Search for the cell housing the specified text and yield its [X, Y] center coordinate. 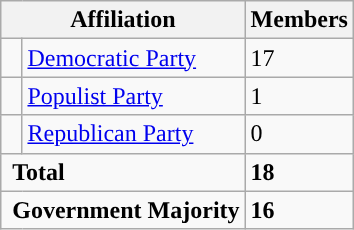
Government Majority [123, 210]
Affiliation [123, 20]
Members [299, 20]
Republican Party [134, 134]
Populist Party [134, 96]
1 [299, 96]
Democratic Party [134, 58]
18 [299, 172]
Total [123, 172]
0 [299, 134]
17 [299, 58]
16 [299, 210]
